Return [X, Y] of the center of cell containing provided text 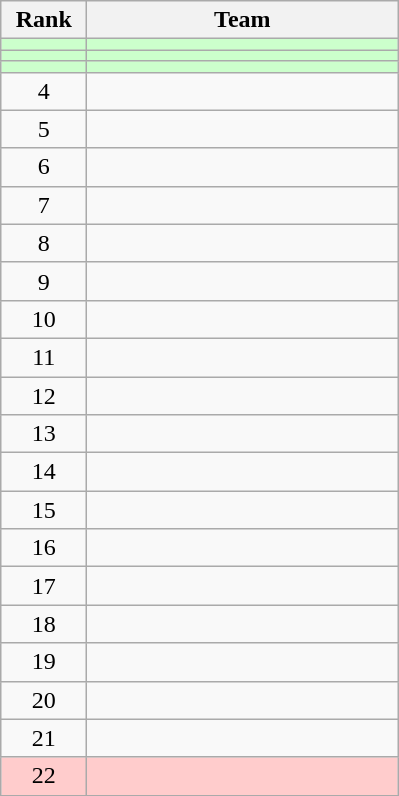
5 [44, 129]
18 [44, 624]
16 [44, 548]
17 [44, 586]
20 [44, 700]
9 [44, 281]
7 [44, 205]
22 [44, 776]
21 [44, 738]
10 [44, 319]
13 [44, 434]
19 [44, 662]
Team [242, 20]
8 [44, 243]
Rank [44, 20]
6 [44, 167]
11 [44, 357]
15 [44, 510]
14 [44, 472]
12 [44, 395]
4 [44, 91]
